Extract the [x, y] coordinate from the center of the cell holding the provided text.  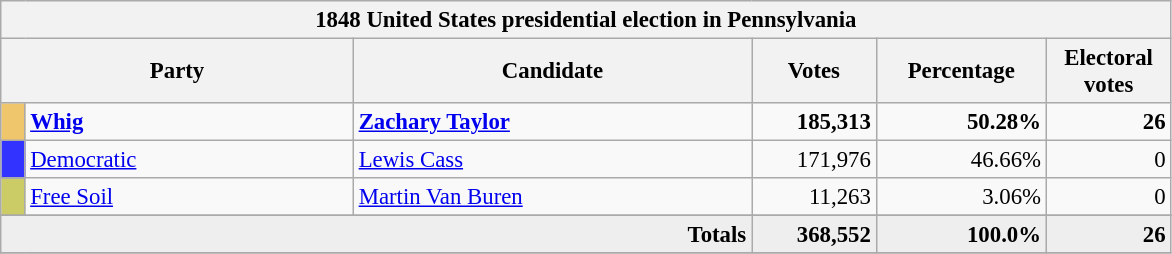
Votes [814, 72]
Democratic [189, 160]
Free Soil [189, 197]
3.06% [961, 197]
171,976 [814, 160]
Lewis Cass [552, 160]
Totals [376, 235]
Party [178, 72]
11,263 [814, 197]
50.28% [961, 122]
46.66% [961, 160]
Whig [189, 122]
368,552 [814, 235]
Candidate [552, 72]
185,313 [814, 122]
100.0% [961, 235]
Zachary Taylor [552, 122]
Percentage [961, 72]
1848 United States presidential election in Pennsylvania [586, 20]
Electoral votes [1108, 72]
Martin Van Buren [552, 197]
